Return the [X, Y] coordinate for the center point of the cell that contains the specified text.  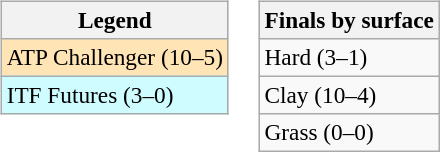
Hard (3–1) [349, 57]
Legend [114, 20]
ITF Futures (3–0) [114, 95]
Grass (0–0) [349, 133]
Finals by surface [349, 20]
Clay (10–4) [349, 95]
ATP Challenger (10–5) [114, 57]
